Return the [x, y] coordinate for the center point of the cell that contains the specified text.  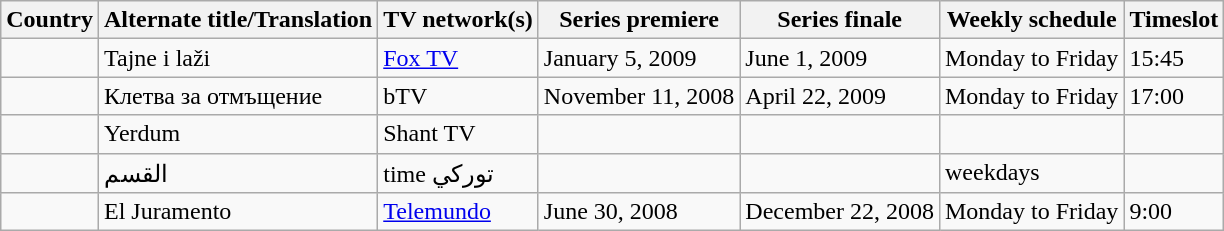
Series finale [840, 20]
Shant TV [458, 134]
December 22, 2008 [840, 212]
April 22, 2009 [840, 96]
Series premiere [638, 20]
bTV [458, 96]
Fox TV [458, 58]
El Juramento [238, 212]
June 30, 2008 [638, 212]
Weekly schedule [1031, 20]
Timeslot [1174, 20]
weekdays [1031, 173]
June 1, 2009 [840, 58]
القسم [238, 173]
Country [50, 20]
November 11, 2008 [638, 96]
TV network(s) [458, 20]
Alternate title/Translation [238, 20]
January 5, 2009 [638, 58]
17:00 [1174, 96]
Yerdum [238, 134]
Tajne i laži [238, 58]
Клетва за отмъщение [238, 96]
time توركي [458, 173]
9:00 [1174, 212]
Telemundo [458, 212]
15:45 [1174, 58]
